Find where the given text appears and provide that cell's center as [x, y] coordinate. 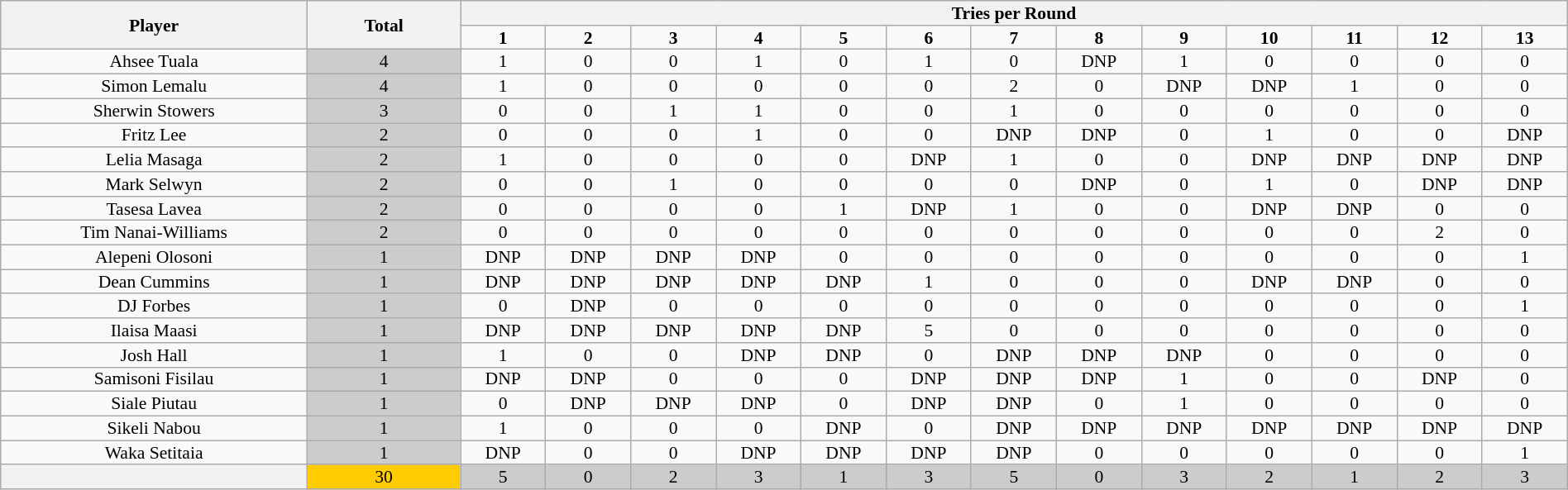
30 [384, 478]
9 [1184, 38]
Alepeni Olosoni [154, 258]
8 [1098, 38]
Fritz Lee [154, 136]
Mark Selwyn [154, 184]
Sherwin Stowers [154, 111]
13 [1525, 38]
Total [384, 25]
Simon Lemalu [154, 87]
Ilaisa Maasi [154, 331]
11 [1355, 38]
Lelia Masaga [154, 159]
Ahsee Tuala [154, 62]
Siale Piutau [154, 404]
12 [1439, 38]
Tries per Round [1014, 13]
10 [1269, 38]
Sikeli Nabou [154, 429]
DJ Forbes [154, 307]
6 [928, 38]
7 [1014, 38]
Player [154, 25]
Waka Setitaia [154, 453]
Tim Nanai-Williams [154, 233]
Josh Hall [154, 355]
Tasesa Lavea [154, 209]
Samisoni Fisilau [154, 379]
Dean Cummins [154, 282]
